Return (x, y) of the center of cell containing provided text 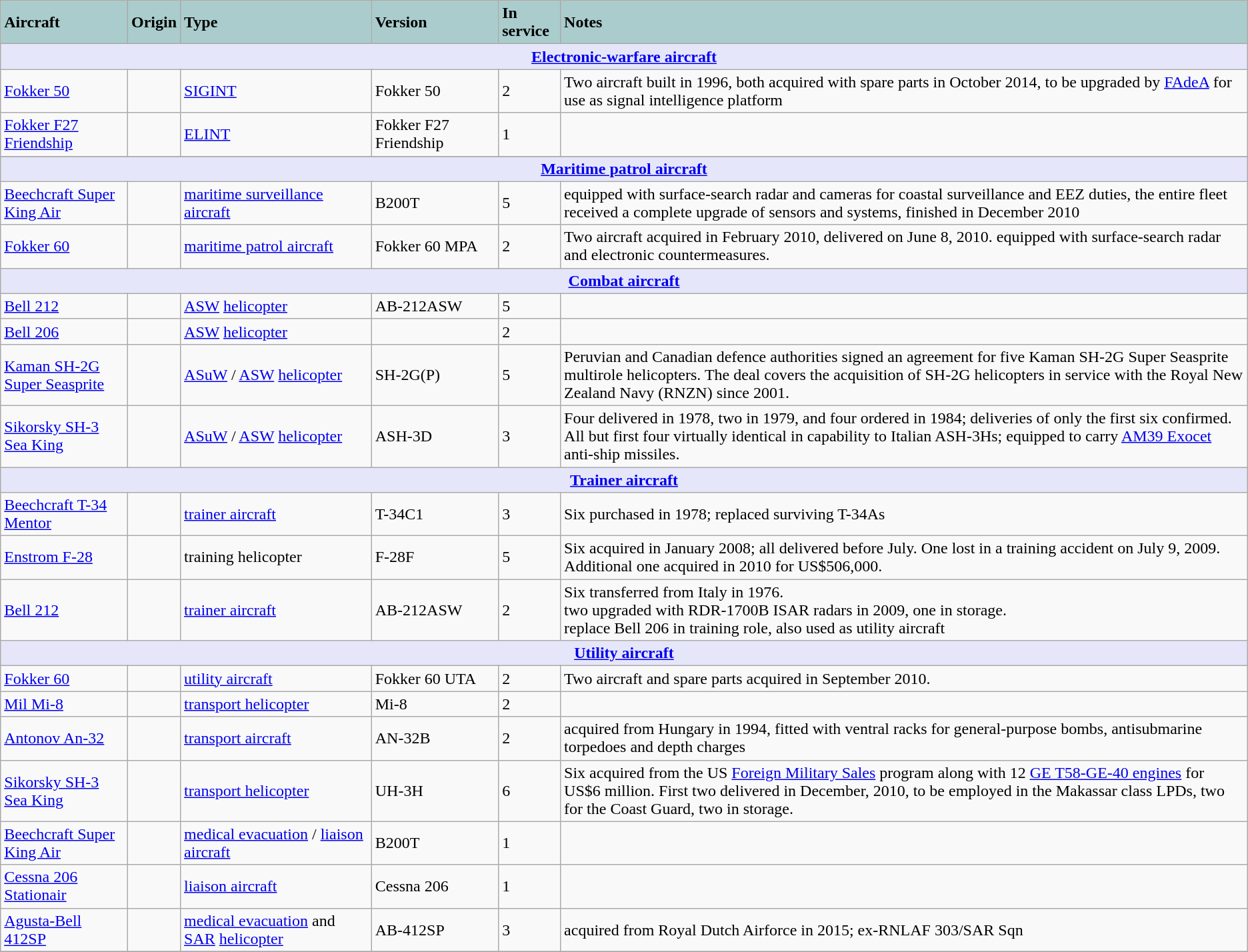
liaison aircraft (276, 887)
6 (529, 791)
maritime patrol aircraft (276, 247)
Beechcraft T-34 Mentor (64, 515)
In service (529, 23)
Enstrom F-28 (64, 557)
Antonov An-32 (64, 739)
Bell 206 (64, 331)
SH-2G(P) (435, 375)
medical evacuation and SAR helicopter (276, 929)
SIGINT (276, 91)
Kaman SH-2G Super Seasprite (64, 375)
AB-412SP (435, 929)
Agusta-Bell 412SP (64, 929)
Maritime patrol aircraft (624, 169)
training helicopter (276, 557)
Notes (904, 23)
AN-32B (435, 739)
Two aircraft built in 1996, both acquired with spare parts in October 2014, to be upgraded by FAdeA for use as signal intelligence platform (904, 91)
acquired from Hungary in 1994, fitted with ventral racks for general-purpose bombs, antisubmarine torpedoes and depth charges (904, 739)
UH-3H (435, 791)
Trainer aircraft (624, 479)
Type (276, 23)
acquired from Royal Dutch Airforce in 2015; ex-RNLAF 303/SAR Sqn (904, 929)
Mil Mi-8 (64, 704)
Two aircraft acquired in February 2010, delivered on June 8, 2010. equipped with surface-search radar and electronic countermeasures. (904, 247)
Combat aircraft (624, 281)
Electronic-warfare aircraft (624, 57)
Two aircraft and spare parts acquired in September 2010. (904, 679)
ELINT (276, 135)
Origin (155, 23)
Mi-8 (435, 704)
Aircraft (64, 23)
utility aircraft (276, 679)
Cessna 206 Stationair (64, 887)
Utility aircraft (624, 653)
T-34C1 (435, 515)
Cessna 206 (435, 887)
medical evacuation / liaison aircraft (276, 843)
Version (435, 23)
transport aircraft (276, 739)
Fokker 60 UTA (435, 679)
ASH-3D (435, 436)
Six purchased in 1978; replaced surviving T-34As (904, 515)
maritime surveillance aircraft (276, 203)
Fokker 60 MPA (435, 247)
F-28F (435, 557)
